Pinpoint the cell where the given text exists, returning its [x, y] midpoint coordinate. 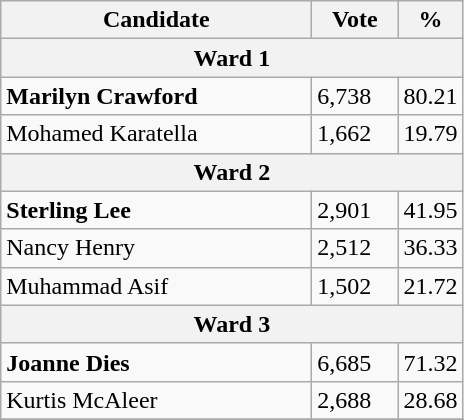
6,685 [355, 362]
Marilyn Crawford [156, 96]
Kurtis McAleer [156, 400]
Vote [355, 20]
Joanne Dies [156, 362]
1,662 [355, 134]
21.72 [430, 286]
Ward 1 [232, 58]
41.95 [430, 210]
Candidate [156, 20]
80.21 [430, 96]
2,901 [355, 210]
71.32 [430, 362]
6,738 [355, 96]
Nancy Henry [156, 248]
% [430, 20]
Sterling Lee [156, 210]
2,688 [355, 400]
Muhammad Asif [156, 286]
28.68 [430, 400]
Mohamed Karatella [156, 134]
19.79 [430, 134]
Ward 3 [232, 324]
Ward 2 [232, 172]
1,502 [355, 286]
2,512 [355, 248]
36.33 [430, 248]
